Find where the given text appears and provide that cell's center as [X, Y] coordinate. 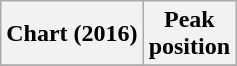
Peak position [189, 34]
Chart (2016) [72, 34]
